Scan for the cell matching the given text and deliver its [x, y] coordinate at center. 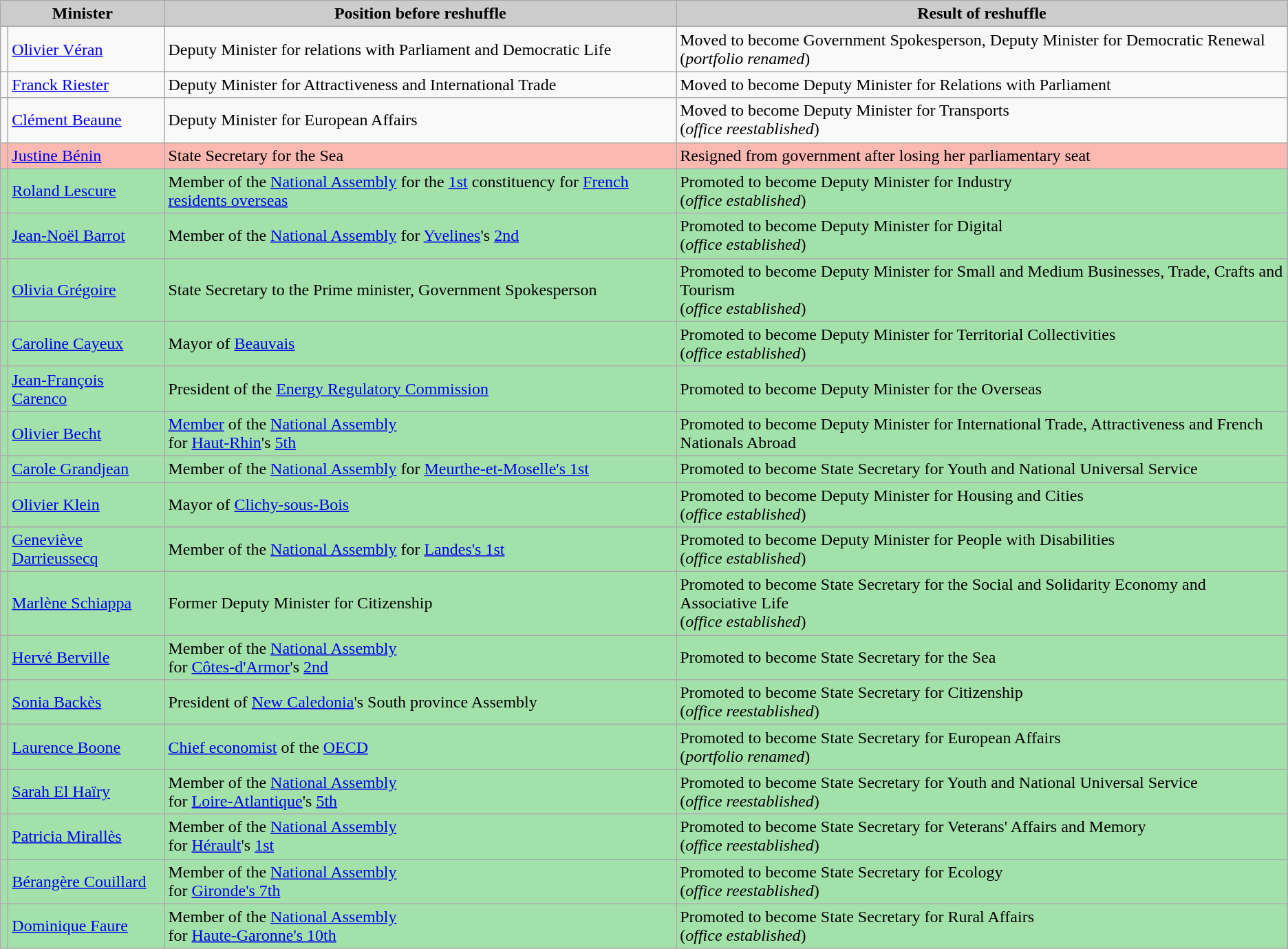
President of the Energy Regulatory Commission [420, 388]
Promoted to become State Secretary for Veterans' Affairs and Memory(office reestablished) [983, 837]
Member of the National Assemblyfor Côtes-d'Armor's 2nd [420, 658]
Member of the National Assembly for the 1st constituency for French residents overseas [420, 191]
Promoted to become State Secretary for Ecology(office reestablished) [983, 881]
Result of reshuffle [983, 14]
State Secretary for the Sea [420, 156]
Promoted to become State Secretary for European Affairs(portfolio renamed) [983, 747]
Promoted to become State Secretary for Citizenship(office reestablished) [983, 702]
Resigned from government after losing her parliamentary seat [983, 156]
Olivier Klein [87, 504]
Promoted to become State Secretary for the Sea [983, 658]
Member of the National Assembly for Meurthe-et-Moselle's 1st [420, 469]
Hervé Berville [87, 658]
Mayor of Beauvais [420, 344]
Franck Riester [87, 85]
Promoted to become State Secretary for the Social and Solidarity Economy and Associative Life(office established) [983, 604]
Promoted to become State Secretary for Rural Affairs(office established) [983, 926]
Justine Bénin [87, 156]
Bérangère Couillard [87, 881]
Geneviève Darrieussecq [87, 549]
Member of the National Assemblyfor Loire-Atlantique's 5th [420, 791]
Olivia Grégoire [87, 290]
Jean-François Carenco [87, 388]
Promoted to become Deputy Minister for International Trade, Attractiveness and French Nationals Abroad [983, 434]
Promoted to become State Secretary for Youth and National Universal Service(office reestablished) [983, 791]
Sonia Backès [87, 702]
Chief economist of the OECD [420, 747]
Promoted to become Deputy Minister for Industry(office established) [983, 191]
President of New Caledonia's South province Assembly [420, 702]
Promoted to become Deputy Minister for the Overseas [983, 388]
Marlène Schiappa [87, 604]
Moved to become Deputy Minister for Transports(office reestablished) [983, 120]
Jean-Noël Barrot [87, 235]
Member of the National Assembly for Landes's 1st [420, 549]
Clément Beaune [87, 120]
Caroline Cayeux [87, 344]
Member of the National Assemblyfor Gironde's 7th [420, 881]
Patricia Mirallès [87, 837]
Promoted to become Deputy Minister for Territorial Collectivities(office established) [983, 344]
Roland Lescure [87, 191]
Promoted to become Deputy Minister for Small and Medium Businesses, Trade, Crafts and Tourism(office established) [983, 290]
Member of the National Assemblyfor Haute-Garonne's 10th [420, 926]
Former Deputy Minister for Citizenship [420, 604]
Dominique Faure [87, 926]
Promoted to become Deputy Minister for People with Disabilities(office established) [983, 549]
Deputy Minister for European Affairs [420, 120]
Deputy Minister for relations with Parliament and Democratic Life [420, 50]
Promoted to become Deputy Minister for Housing and Cities(office established) [983, 504]
Minister [83, 14]
Deputy Minister for Attractiveness and International Trade [420, 85]
Member of the National Assemblyfor Hérault's 1st [420, 837]
Olivier Véran [87, 50]
Member of the National Assembly for Yvelines's 2nd [420, 235]
Carole Grandjean [87, 469]
Moved to become Government Spokesperson, Deputy Minister for Democratic Renewal(portfolio renamed) [983, 50]
Sarah El Haïry [87, 791]
Moved to become Deputy Minister for Relations with Parliament [983, 85]
Olivier Becht [87, 434]
Laurence Boone [87, 747]
Promoted to become State Secretary for Youth and National Universal Service [983, 469]
Position before reshuffle [420, 14]
Mayor of Clichy-sous-Bois [420, 504]
Member of the National Assemblyfor Haut-Rhin's 5th [420, 434]
State Secretary to the Prime minister, Government Spokesperson [420, 290]
Promoted to become Deputy Minister for Digital(office established) [983, 235]
